Locate the cell with the specified text and output its [x, y] center coordinate. 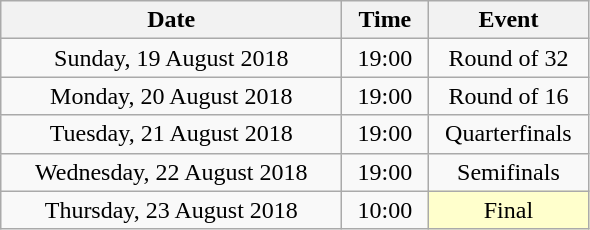
10:00 [385, 210]
Wednesday, 22 August 2018 [172, 172]
Tuesday, 21 August 2018 [172, 134]
Date [172, 20]
Thursday, 23 August 2018 [172, 210]
Time [385, 20]
Semifinals [508, 172]
Event [508, 20]
Final [508, 210]
Round of 32 [508, 58]
Round of 16 [508, 96]
Monday, 20 August 2018 [172, 96]
Sunday, 19 August 2018 [172, 58]
Quarterfinals [508, 134]
